From the cell containing the given text, extract its center point as [X, Y] coordinate. 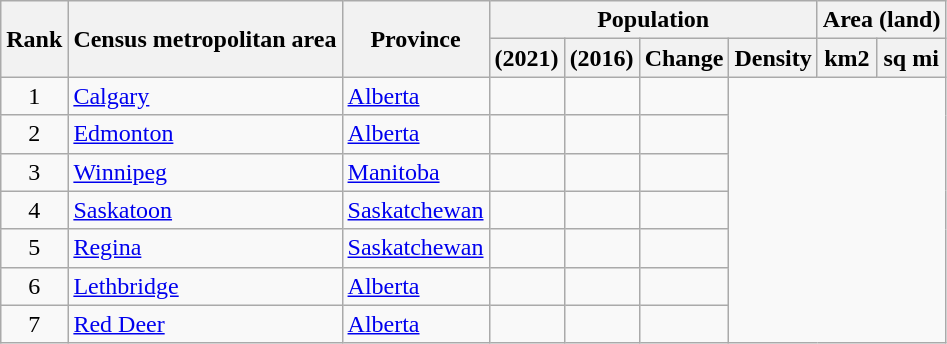
Population [653, 20]
5 [34, 248]
(2021) [526, 58]
2 [34, 134]
Area (land) [882, 20]
Regina [205, 248]
Edmonton [205, 134]
sq mi [911, 58]
km2 [846, 58]
Winnipeg [205, 172]
4 [34, 210]
Change [684, 58]
Red Deer [205, 324]
(2016) [602, 58]
Rank [34, 39]
Province [416, 39]
Density [773, 58]
7 [34, 324]
3 [34, 172]
Manitoba [416, 172]
6 [34, 286]
1 [34, 96]
Calgary [205, 96]
Lethbridge [205, 286]
Saskatoon [205, 210]
Census metropolitan area [205, 39]
